Determine the [X, Y] coordinate at the center of the cell enclosing the given text.  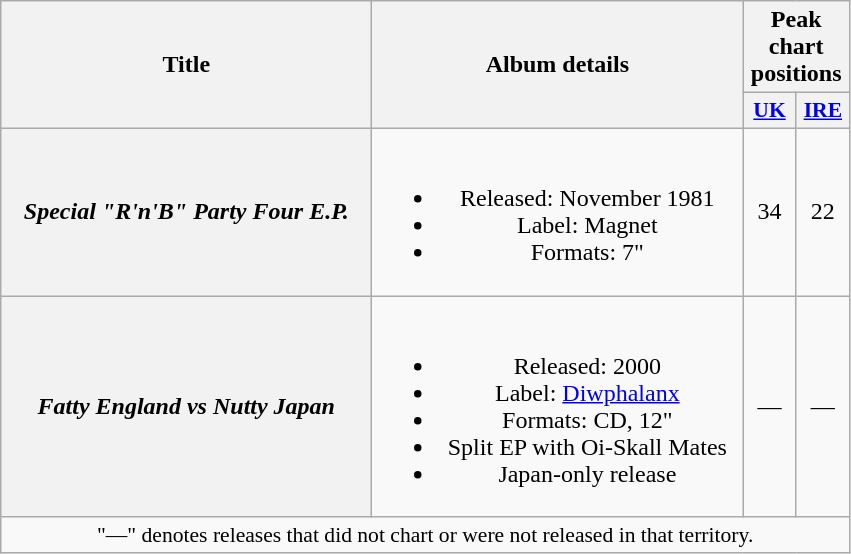
22 [822, 212]
Fatty England vs Nutty Japan [186, 406]
Special "R'n'B" Party Four E.P. [186, 212]
Released: November 1981Label: MagnetFormats: 7" [558, 212]
IRE [822, 111]
"—" denotes releases that did not chart or were not released in that territory. [426, 535]
Peak chart positions [796, 47]
UK [770, 111]
Album details [558, 65]
34 [770, 212]
Title [186, 65]
Released: 2000Label: DiwphalanxFormats: CD, 12"Split EP with Oi-Skall MatesJapan-only release [558, 406]
